Extract the [X, Y] coordinate from the center of the cell holding the provided text.  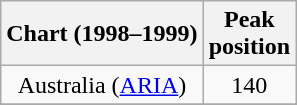
Peakposition [249, 34]
Chart (1998–1999) [102, 34]
Australia (ARIA) [102, 85]
140 [249, 85]
